Output the (X, Y) coordinate of the center of the cell containing the given text.  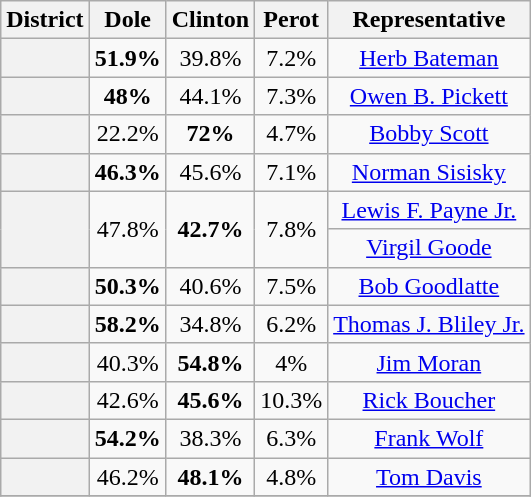
58.2% (128, 324)
42.6% (128, 400)
54.2% (128, 438)
Perot (292, 20)
Bobby Scott (429, 134)
10.3% (292, 400)
Rick Boucher (429, 400)
Virgil Goode (429, 248)
7.5% (292, 286)
4.7% (292, 134)
4.8% (292, 477)
Norman Sisisky (429, 172)
51.9% (128, 58)
7.3% (292, 96)
48% (128, 96)
38.3% (210, 438)
44.1% (210, 96)
46.2% (128, 477)
48.1% (210, 477)
54.8% (210, 362)
42.7% (210, 229)
Representative (429, 20)
Owen B. Pickett (429, 96)
Herb Bateman (429, 58)
Frank Wolf (429, 438)
22.2% (128, 134)
7.1% (292, 172)
40.3% (128, 362)
39.8% (210, 58)
District (45, 20)
7.2% (292, 58)
7.8% (292, 229)
Jim Moran (429, 362)
40.6% (210, 286)
Bob Goodlatte (429, 286)
46.3% (128, 172)
47.8% (128, 229)
50.3% (128, 286)
6.2% (292, 324)
Clinton (210, 20)
Dole (128, 20)
6.3% (292, 438)
Lewis F. Payne Jr. (429, 210)
72% (210, 134)
34.8% (210, 324)
Thomas J. Bliley Jr. (429, 324)
4% (292, 362)
Tom Davis (429, 477)
